Find where the given text appears and provide that cell's center as [x, y] coordinate. 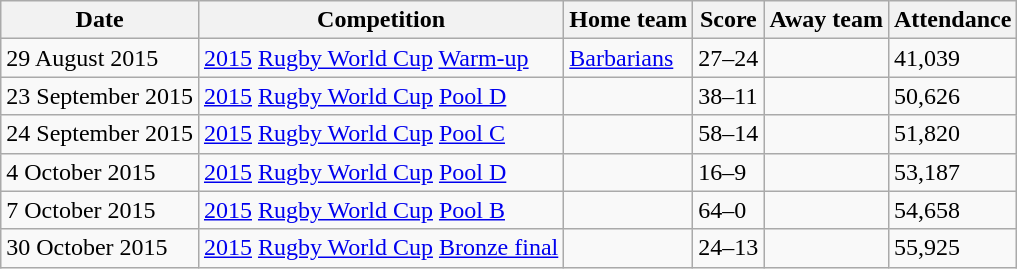
Barbarians [628, 58]
58–14 [728, 134]
64–0 [728, 210]
4 October 2015 [100, 172]
54,658 [952, 210]
23 September 2015 [100, 96]
51,820 [952, 134]
53,187 [952, 172]
16–9 [728, 172]
38–11 [728, 96]
2015 Rugby World Cup Warm-up [380, 58]
Attendance [952, 20]
Competition [380, 20]
27–24 [728, 58]
7 October 2015 [100, 210]
Home team [628, 20]
24 September 2015 [100, 134]
24–13 [728, 248]
Away team [826, 20]
2015 Rugby World Cup Pool B [380, 210]
2015 Rugby World Cup Pool C [380, 134]
Score [728, 20]
2015 Rugby World Cup Bronze final [380, 248]
Date [100, 20]
29 August 2015 [100, 58]
30 October 2015 [100, 248]
50,626 [952, 96]
55,925 [952, 248]
41,039 [952, 58]
